From the cell containing the given text, extract its center point as (X, Y) coordinate. 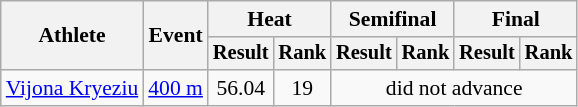
did not advance (454, 88)
Final (516, 19)
Semifinal (392, 19)
19 (302, 88)
Event (176, 36)
Heat (270, 19)
Vijona Kryeziu (72, 88)
400 m (176, 88)
Athlete (72, 36)
56.04 (241, 88)
